Detect which cell encompasses the target text, then output its (X, Y) center coordinate. 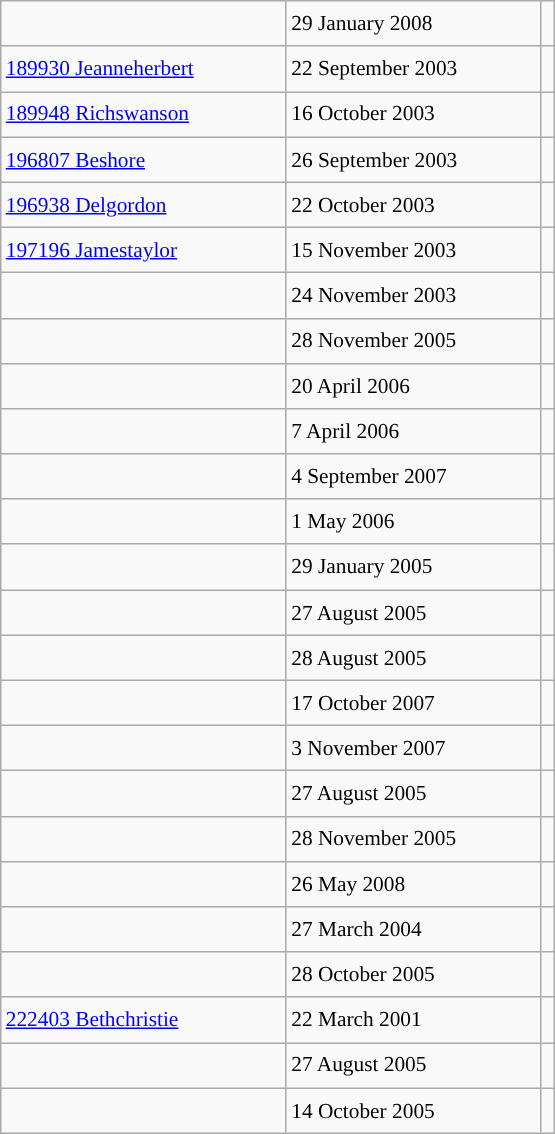
27 March 2004 (413, 930)
3 November 2007 (413, 748)
4 September 2007 (413, 476)
17 October 2007 (413, 702)
22 September 2003 (413, 68)
222403 Bethchristie (144, 1020)
16 October 2003 (413, 114)
7 April 2006 (413, 432)
29 January 2005 (413, 566)
20 April 2006 (413, 386)
22 March 2001 (413, 1020)
26 September 2003 (413, 160)
28 October 2005 (413, 974)
196938 Delgordon (144, 204)
29 January 2008 (413, 24)
189930 Jeanneherbert (144, 68)
22 October 2003 (413, 204)
24 November 2003 (413, 296)
189948 Richswanson (144, 114)
26 May 2008 (413, 884)
28 August 2005 (413, 658)
196807 Beshore (144, 160)
197196 Jamestaylor (144, 250)
14 October 2005 (413, 1110)
1 May 2006 (413, 522)
15 November 2003 (413, 250)
